For the text-containing cell, return its midpoint in (x, y) coordinate format. 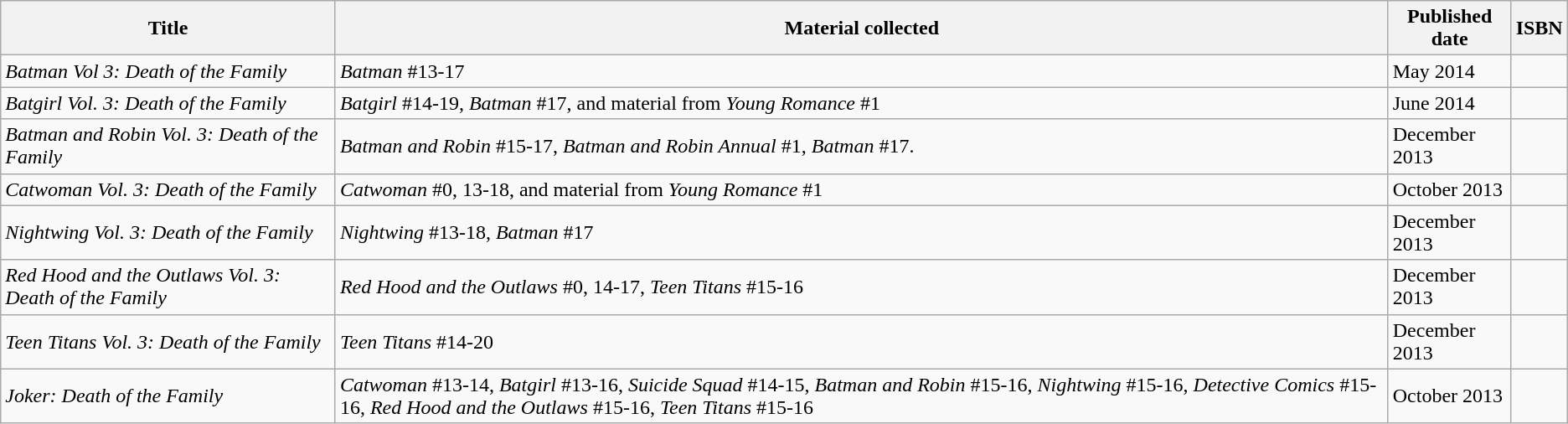
Batman Vol 3: Death of the Family (168, 71)
Catwoman Vol. 3: Death of the Family (168, 189)
Joker: Death of the Family (168, 396)
Title (168, 28)
June 2014 (1449, 103)
Red Hood and the Outlaws #0, 14-17, Teen Titans #15-16 (861, 287)
Published date (1449, 28)
Batman #13-17 (861, 71)
Catwoman #0, 13-18, and material from Young Romance #1 (861, 189)
ISBN (1540, 28)
Batgirl Vol. 3: Death of the Family (168, 103)
Nightwing Vol. 3: Death of the Family (168, 233)
May 2014 (1449, 71)
Batman and Robin #15-17, Batman and Robin Annual #1, Batman #17. (861, 146)
Material collected (861, 28)
Red Hood and the Outlaws Vol. 3: Death of the Family (168, 287)
Teen Titans #14-20 (861, 342)
Teen Titans Vol. 3: Death of the Family (168, 342)
Batgirl #14-19, Batman #17, and material from Young Romance #1 (861, 103)
Nightwing #13-18, Batman #17 (861, 233)
Batman and Robin Vol. 3: Death of the Family (168, 146)
